Detect which cell encompasses the target text, then output its [X, Y] center coordinate. 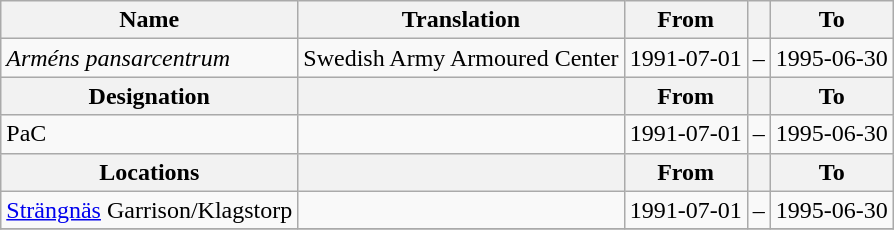
Strängnäs Garrison/Klagstorp [150, 210]
Locations [150, 172]
Arméns pansarcentrum [150, 58]
Designation [150, 96]
Translation [461, 20]
Name [150, 20]
PaC [150, 134]
Swedish Army Armoured Center [461, 58]
